Search for the cell housing the specified text and yield its [x, y] center coordinate. 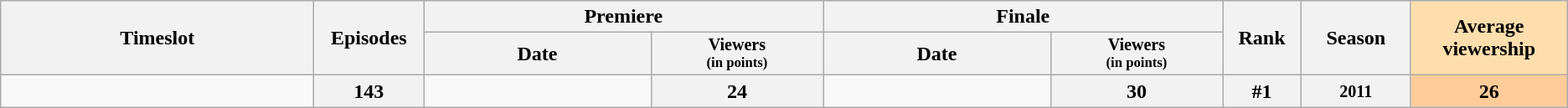
Timeslot [157, 39]
#1 [1262, 91]
Rank [1262, 39]
30 [1137, 91]
24 [737, 91]
143 [369, 91]
Average viewership [1489, 39]
26 [1489, 91]
Premiere [623, 17]
Finale [1024, 17]
Episodes [369, 39]
Season [1355, 39]
2011 [1355, 91]
